Find where the given text appears and provide that cell's center as (X, Y) coordinate. 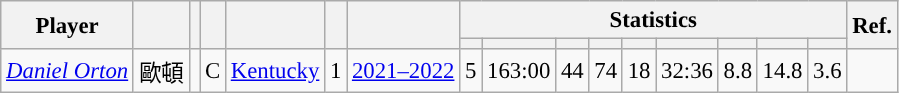
歐頓 (161, 71)
44 (572, 71)
3.6 (828, 71)
Daniel Orton (68, 71)
32:36 (688, 71)
Kentucky (274, 71)
1 (336, 71)
C (213, 71)
18 (638, 71)
163:00 (519, 71)
Ref. (872, 25)
8.8 (738, 71)
5 (471, 71)
14.8 (782, 71)
Statistics (654, 20)
2021–2022 (404, 71)
Player (68, 25)
74 (606, 71)
